Pinpoint the cell where the given text exists, returning its [x, y] midpoint coordinate. 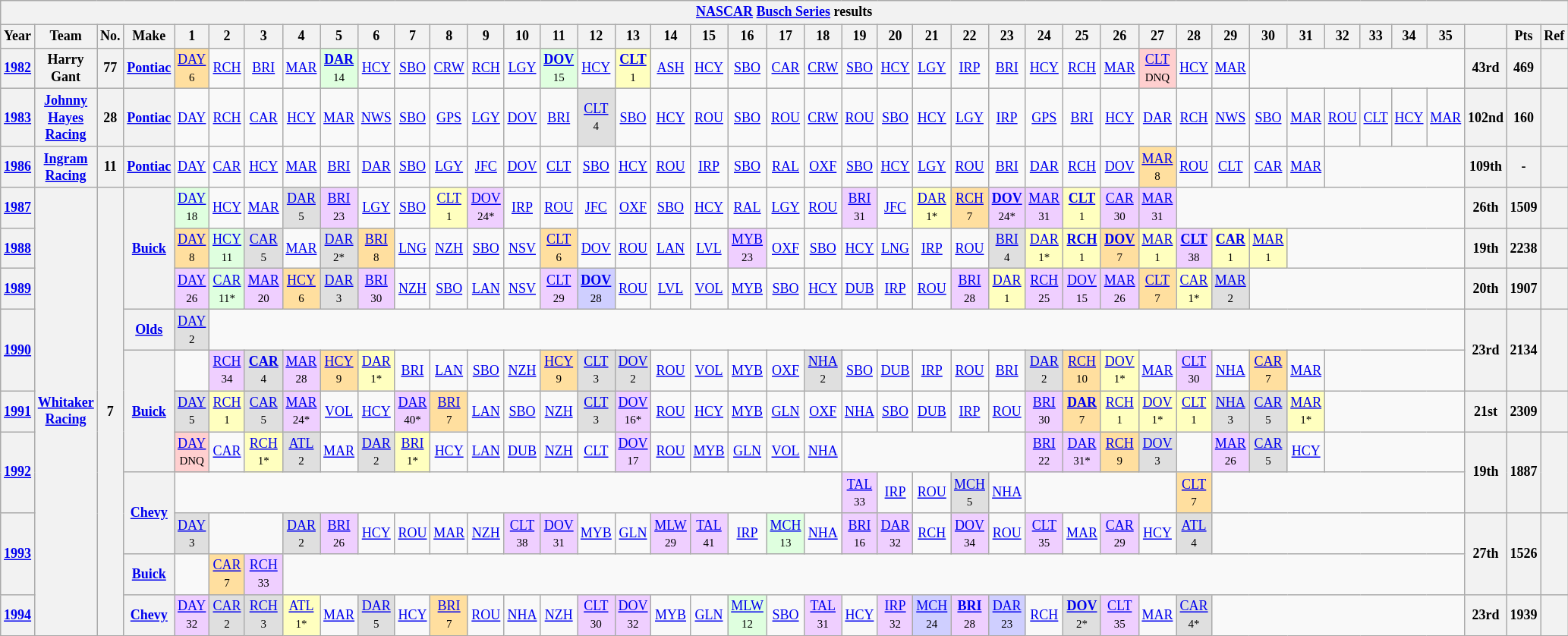
DOV16* [633, 411]
NHA2 [823, 370]
21 [932, 36]
MCH13 [786, 534]
1992 [18, 472]
DAR40* [413, 411]
2238 [1524, 248]
HCY11 [228, 248]
1991 [18, 411]
BRI31 [860, 208]
DAR7 [1082, 411]
DAR1 [1006, 289]
DOV2* [1082, 615]
Ref [1554, 36]
1939 [1524, 615]
MAR8 [1157, 167]
TAL33 [860, 493]
Olds [149, 330]
MCH24 [932, 615]
MYB23 [747, 248]
ATL2 [301, 452]
17 [786, 36]
DAR23 [1006, 615]
43rd [1486, 68]
2309 [1524, 411]
BRI23 [339, 208]
5 [339, 36]
19 [860, 36]
469 [1524, 68]
MLW12 [747, 615]
27 [1157, 36]
TAL31 [823, 615]
DAY5 [192, 411]
DOV17 [633, 452]
3 [263, 36]
25 [1082, 36]
DAY26 [192, 289]
Ingram Racing [65, 167]
12 [596, 36]
109th [1486, 167]
RCH33 [263, 575]
CAR11* [228, 289]
BRI8 [376, 248]
ATL4 [1195, 534]
27th [1486, 554]
DAR3 [339, 289]
RCH9 [1119, 452]
NASCAR Busch Series results [785, 12]
4 [301, 36]
1982 [18, 68]
1887 [1524, 472]
102nd [1486, 118]
CAR1 [1230, 248]
1988 [18, 248]
1986 [18, 167]
2 [228, 36]
CAR4* [1195, 615]
1 [192, 36]
MAR24* [301, 411]
DOV31 [559, 534]
9 [486, 36]
DAY2 [192, 330]
Year [18, 36]
CLT4 [596, 118]
DAR31* [1082, 452]
RCH34 [228, 370]
Whitaker Racing [65, 411]
1990 [18, 351]
23 [1006, 36]
16 [747, 36]
CAR29 [1119, 534]
RCH7 [970, 208]
BRI16 [860, 534]
BRI22 [1044, 452]
13 [633, 36]
NHA3 [1230, 411]
CLT29 [559, 289]
21st [1486, 411]
Harry Gant [65, 68]
20 [896, 36]
14 [671, 36]
BRI26 [339, 534]
DOV34 [970, 534]
DOV28 [596, 289]
MLW29 [671, 534]
1509 [1524, 208]
CLT6 [559, 248]
77 [111, 68]
Johnny Hayes Racing [65, 118]
RCH25 [1044, 289]
MAR2 [1230, 289]
26 [1119, 36]
8 [449, 36]
IRP32 [896, 615]
1987 [18, 208]
DOV2 [633, 370]
34 [1409, 36]
DAR2* [339, 248]
BRI1* [413, 452]
Team [65, 36]
ATL1* [301, 615]
DAR14 [339, 68]
DAY6 [192, 68]
20th [1486, 289]
MAR28 [301, 370]
Make [149, 36]
- [1524, 167]
24 [1044, 36]
35 [1446, 36]
1526 [1524, 554]
DAY32 [192, 615]
1907 [1524, 289]
TAL41 [709, 534]
DOV7 [1119, 248]
26th [1486, 208]
DAY18 [192, 208]
2134 [1524, 351]
29 [1230, 36]
30 [1268, 36]
CAR1* [1195, 289]
DAYDNQ [192, 452]
ASH [671, 68]
RCH10 [1082, 370]
1989 [18, 289]
DAY8 [192, 248]
DAR32 [896, 534]
RCH3 [263, 615]
160 [1524, 118]
32 [1342, 36]
CAR2 [228, 615]
CLTDNQ [1157, 68]
1983 [18, 118]
CAR30 [1119, 208]
22 [970, 36]
RCH1* [263, 452]
31 [1306, 36]
MAR1* [1306, 411]
33 [1375, 36]
6 [376, 36]
15 [709, 36]
1993 [18, 554]
DAY3 [192, 534]
No. [111, 36]
DOV3 [1157, 452]
10 [522, 36]
BRI4 [1006, 248]
MCH5 [970, 493]
MAR20 [263, 289]
18 [823, 36]
HCY6 [301, 289]
DOV32 [633, 615]
CAR4 [263, 370]
Pts [1524, 36]
1994 [18, 615]
